For the text-containing cell, return its midpoint in [X, Y] coordinate format. 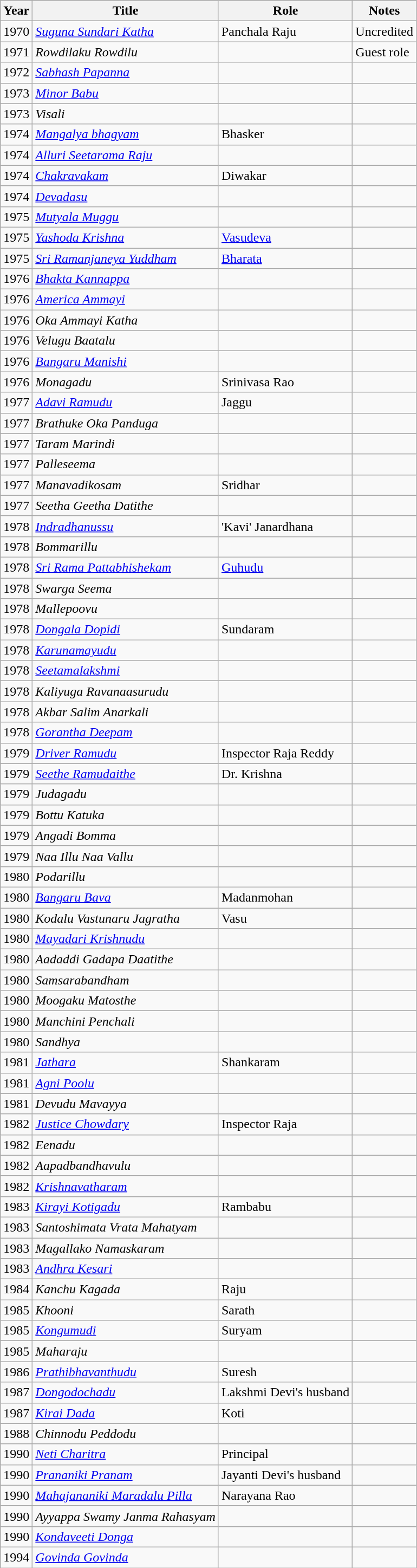
Chakravakam [126, 176]
Devudu Mavayya [126, 1104]
1994 [16, 1557]
1988 [16, 1434]
Shankaram [285, 1062]
Role [285, 11]
Sabhash Papanna [126, 73]
Rowdilaku Rowdilu [126, 52]
Dongodochadu [126, 1392]
Devadasu [126, 196]
Vasudeva [285, 237]
Bottu Katuka [126, 815]
Mayadari Krishnudu [126, 939]
Kanchu Kagada [126, 1290]
Vasu [285, 918]
Manchini Penchali [126, 1021]
Jathara [126, 1062]
Bommarillu [126, 547]
Raju [285, 1290]
Neti Charitra [126, 1454]
Santoshimata Vrata Mahatyam [126, 1227]
Jayanti Devi's husband [285, 1475]
Judagadu [126, 794]
1972 [16, 73]
Oka Ammayi Katha [126, 320]
Suresh [285, 1372]
Inspector Raja [285, 1124]
Seethe Ramudaithe [126, 774]
Ayyappa Swamy Janma Rahasyam [126, 1516]
Krishnavatharam [126, 1186]
Kondaveeti Donga [126, 1537]
Mallepoovu [126, 609]
Seetamalakshmi [126, 671]
America Ammayi [126, 300]
Bhakta Kannappa [126, 279]
Sarath [285, 1310]
Agni Poolu [126, 1083]
Kaliyuga Ravanaasurudu [126, 691]
Samsarabandham [126, 980]
Driver Ramudu [126, 753]
1970 [16, 31]
Karunamayudu [126, 650]
Palleseema [126, 464]
'Kavi' Janardhana [285, 526]
Sandhya [126, 1042]
Jaggu [285, 403]
Madanmohan [285, 897]
Guest role [385, 52]
Bharata [285, 258]
Uncredited [385, 31]
Visali [126, 114]
Aadaddi Gadapa Daatithe [126, 960]
Prananiki Pranam [126, 1475]
Mahajananiki Maradalu Pilla [126, 1495]
Seetha Geetha Datithe [126, 506]
Dr. Krishna [285, 774]
Andhra Kesari [126, 1269]
Title [126, 11]
Naa Illu Naa Vallu [126, 856]
Govinda Govinda [126, 1557]
Eenadu [126, 1145]
Rambabu [285, 1207]
Magallako Namaskaram [126, 1248]
Kongumudi [126, 1331]
Srinivasa Rao [285, 382]
Dongala Dopidi [126, 630]
Podarillu [126, 877]
Mangalya bhagyam [126, 134]
Akbar Salim Anarkali [126, 712]
Bangaru Manishi [126, 361]
Guhudu [285, 567]
Angadi Bomma [126, 835]
Kirai Dada [126, 1413]
Koti [285, 1413]
Year [16, 11]
Brathuke Oka Panduga [126, 423]
Aapadbandhavulu [126, 1165]
Diwakar [285, 176]
Sridhar [285, 485]
Narayana Rao [285, 1495]
Alluri Seetarama Raju [126, 155]
Suryam [285, 1331]
Adavi Ramudu [126, 403]
Velugu Baatalu [126, 341]
Gorantha Deepam [126, 733]
Bhasker [285, 134]
1984 [16, 1290]
Suguna Sundari Katha [126, 31]
1971 [16, 52]
Sundaram [285, 630]
Principal [285, 1454]
Notes [385, 11]
Lakshmi Devi's husband [285, 1392]
Justice Chowdary [126, 1124]
Maharaju [126, 1351]
Swarga Seema [126, 588]
Indradhanussu [126, 526]
Prathibhavanthudu [126, 1372]
Moogaku Matosthe [126, 1001]
Sri Ramanjaneya Yuddham [126, 258]
1986 [16, 1372]
Kodalu Vastunaru Jagratha [126, 918]
Kirayi Kotigadu [126, 1207]
Taram Marindi [126, 444]
Inspector Raja Reddy [285, 753]
Yashoda Krishna [126, 237]
Mutyala Muggu [126, 217]
Monagadu [126, 382]
Bangaru Bava [126, 897]
Panchala Raju [285, 31]
Sri Rama Pattabhishekam [126, 567]
Manavadikosam [126, 485]
Chinnodu Peddodu [126, 1434]
Minor Babu [126, 93]
Khooni [126, 1310]
